Scan for the cell matching the given text and deliver its (X, Y) coordinate at center. 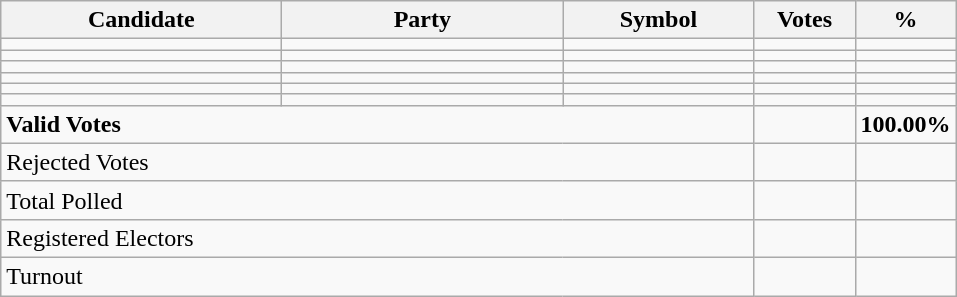
Turnout (378, 276)
% (906, 20)
Registered Electors (378, 238)
Votes (804, 20)
Symbol (658, 20)
Total Polled (378, 200)
Candidate (142, 20)
Rejected Votes (378, 162)
Valid Votes (378, 124)
100.00% (906, 124)
Party (422, 20)
